Pinpoint the cell where the given text exists, returning its [x, y] midpoint coordinate. 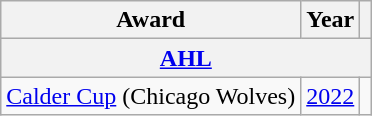
Year [330, 20]
Award [151, 20]
2022 [330, 96]
AHL [186, 58]
Calder Cup (Chicago Wolves) [151, 96]
